Output the [x, y] coordinate of the center of the cell containing the given text.  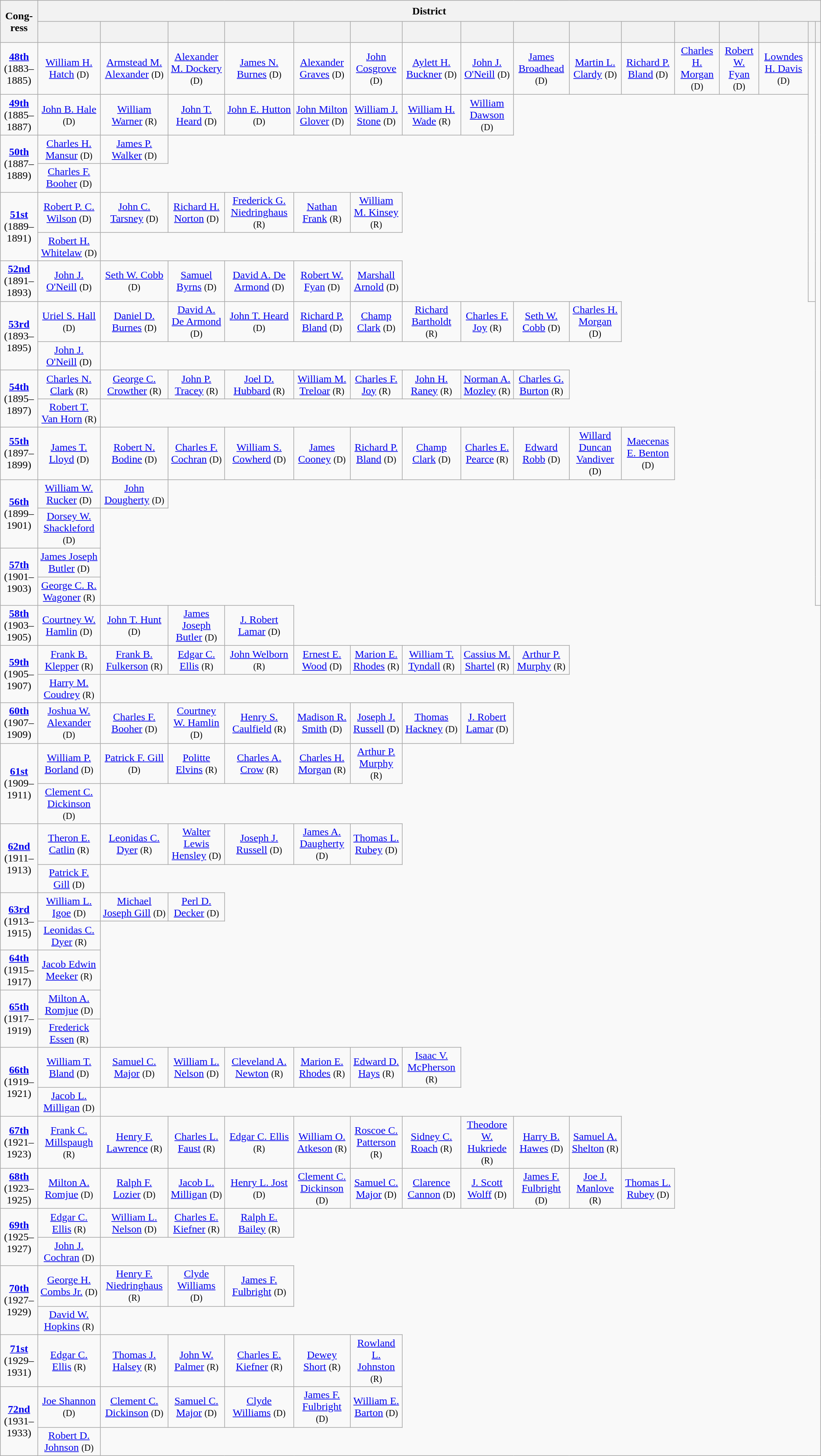
Norman A. Mozley (R) [487, 384]
George H. Combs Jr. (D) [69, 1286]
Rowland L. Johnston (R) [376, 1361]
Edward Robb (D) [541, 453]
Theodore W. Hukriede (R) [487, 1143]
John Dougherty (D) [134, 494]
69th(1925–1927) [19, 1237]
Isaac V. McPherson (R) [432, 1068]
Martin L. Clardy (D) [596, 68]
59th(1905–1907) [19, 674]
John T. Hunt (D) [134, 626]
David W. Hopkins (R) [69, 1321]
Frank C. Millspaugh (R) [69, 1143]
Frederick G. Niedringhaus (R) [259, 212]
Henry S. Caulfield (R) [259, 723]
Robert H. Whitelaw (D) [69, 246]
Robert P. C. Wilson (D) [69, 212]
John Welborn (R) [259, 660]
George C. Crowther (R) [134, 384]
Henry L. Jost (D) [259, 1189]
Cassius M. Shartel (R) [487, 660]
William E. Barton (D) [376, 1407]
62nd(1911–1913) [19, 858]
Richard Bartholdt (R) [432, 321]
Frederick Essen (R) [69, 1033]
71st(1929–1931) [19, 1361]
72nd(1931–1933) [19, 1421]
District [429, 11]
49th(1885–1887) [19, 115]
William W. Rucker (D) [69, 494]
J. Scott Wolff (D) [487, 1189]
Charles E. Pearce (R) [487, 453]
Harry B. Hawes (D) [541, 1143]
James P. Walker (D) [134, 149]
56th(1899–1901) [19, 514]
67th(1921–1923) [19, 1143]
64th(1915–1917) [19, 970]
Robert T. Van Horn (R) [69, 413]
Ralph E. Bailey (R) [259, 1223]
Harry M. Coudrey (R) [69, 688]
Alexander Graves (D) [322, 68]
Frank B. Fulkerson (R) [134, 660]
William H. Wade (R) [432, 115]
Robert N. Bodine (D) [134, 453]
Marshall Arnold (D) [376, 281]
Joel D. Hubbard (R) [259, 384]
Charles G. Burton (R) [541, 384]
63rd(1913–1915) [19, 921]
Nathan Frank (R) [322, 212]
John C. Tarsney (D) [134, 212]
61st(1909–1911) [19, 783]
John J. Cochran (D) [69, 1251]
John Cosgrove (D) [376, 68]
Charles A. Crow (R) [259, 763]
51st(1889–1891) [19, 226]
Willard Duncan Vandiver (D) [596, 453]
John H. Raney (R) [432, 384]
Sidney C. Roach (R) [432, 1143]
Politte Elvins (R) [196, 763]
Richard H. Norton (D) [196, 212]
57th(1901–1903) [19, 577]
60th(1907–1909) [19, 723]
Joshua W. Alexander (D) [69, 723]
65th(1917–1919) [19, 1018]
William P. Borland (D) [69, 763]
Thomas J. Halsey (R) [134, 1361]
66th(1919–1921) [19, 1082]
James T. Lloyd (D) [69, 453]
Joe Shannon (D) [69, 1407]
Samuel A. Shelton (R) [596, 1143]
Charles H. Morgan (R) [322, 763]
Cleveland A. Newton (R) [259, 1068]
James A. Daugherty (D) [322, 844]
Perl D. Decker (D) [196, 907]
68th(1923–1925) [19, 1189]
Joe J. Manlove (R) [596, 1189]
John W. Palmer (R) [196, 1361]
John B. Hale (D) [69, 115]
Maecenas E. Benton (D) [648, 453]
Cong­ress [19, 21]
53rd(1893–1895) [19, 336]
Charles L. Faust (R) [196, 1143]
50th(1887–1889) [19, 164]
Thomas Hackney (D) [432, 723]
John Milton Glover (D) [322, 115]
William Warner (R) [134, 115]
54th(1895–1897) [19, 399]
Roscoe C. Patterson (R) [376, 1143]
John P. Tracey (R) [196, 384]
Walter Lewis Hensley (D) [196, 844]
Robert D. Johnson (D) [69, 1442]
Frank B. Klepper (R) [69, 660]
70th(1927–1929) [19, 1300]
Edward D. Hays (R) [376, 1068]
William M. Kinsey (R) [376, 212]
William L. Igoe (D) [69, 907]
Charles N. Clark (R) [69, 384]
58th(1903–1905) [19, 626]
James N. Burnes (D) [259, 68]
Henry F. Niedringhaus (R) [134, 1286]
Charles F. Cochran (D) [196, 453]
William M. Treloar (R) [322, 384]
Theron E. Catlin (R) [69, 844]
James Cooney (D) [322, 453]
Alexander M. Dockery (D) [196, 68]
55th(1897–1899) [19, 453]
James Broadhead (D) [541, 68]
52nd(1891–1893) [19, 281]
William O. Atkeson (R) [322, 1143]
Clarence Cannon (D) [432, 1189]
Uriel S. Hall (D) [69, 321]
William S. Cowherd (D) [259, 453]
Armstead M. Alexander (D) [134, 68]
48th(1883–1885) [19, 68]
William H. Hatch (D) [69, 68]
Aylett H. Buckner (D) [432, 68]
Ernest E. Wood (D) [322, 660]
William J. Stone (D) [376, 115]
William Dawson (D) [487, 115]
Samuel Byrns (D) [196, 281]
Jacob Edwin Meeker (R) [69, 970]
William T. Tyndall (R) [432, 660]
William T. Bland (D) [69, 1068]
Michael Joseph Gill (D) [134, 907]
Henry F. Lawrence (R) [134, 1143]
Madison R. Smith (D) [322, 723]
Lowndes H. Davis (D) [783, 68]
Dewey Short (R) [322, 1361]
George C. R. Wagoner (R) [69, 591]
Ralph F. Lozier (D) [134, 1189]
Dorsey W. Shackleford (D) [69, 528]
Daniel D. Burnes (D) [134, 321]
Charles H. Mansur (D) [69, 149]
John E. Hutton (D) [259, 115]
